Scan for the cell matching the given text and deliver its [X, Y] coordinate at center. 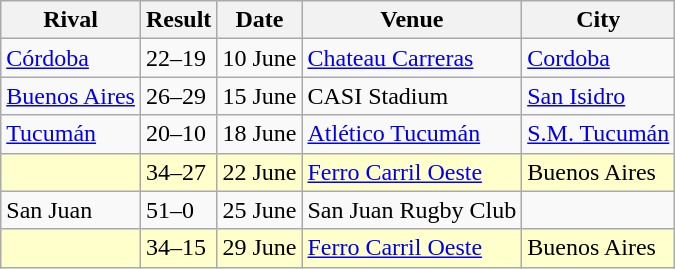
CASI Stadium [412, 96]
Rival [71, 20]
Venue [412, 20]
34–15 [178, 248]
Result [178, 20]
Cordoba [598, 58]
Chateau Carreras [412, 58]
34–27 [178, 172]
San Isidro [598, 96]
Córdoba [71, 58]
26–29 [178, 96]
City [598, 20]
San Juan [71, 210]
Tucumán [71, 134]
15 June [260, 96]
25 June [260, 210]
20–10 [178, 134]
S.M. Tucumán [598, 134]
29 June [260, 248]
10 June [260, 58]
18 June [260, 134]
San Juan Rugby Club [412, 210]
22–19 [178, 58]
Atlético Tucumán [412, 134]
Date [260, 20]
22 June [260, 172]
51–0 [178, 210]
